Find where the given text appears and provide that cell's center as [X, Y] coordinate. 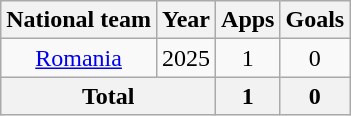
Year [186, 20]
National team [79, 20]
Romania [79, 58]
Total [108, 96]
2025 [186, 58]
Goals [315, 20]
Apps [248, 20]
